Determine the [x, y] coordinate at the center of the cell enclosing the given text.  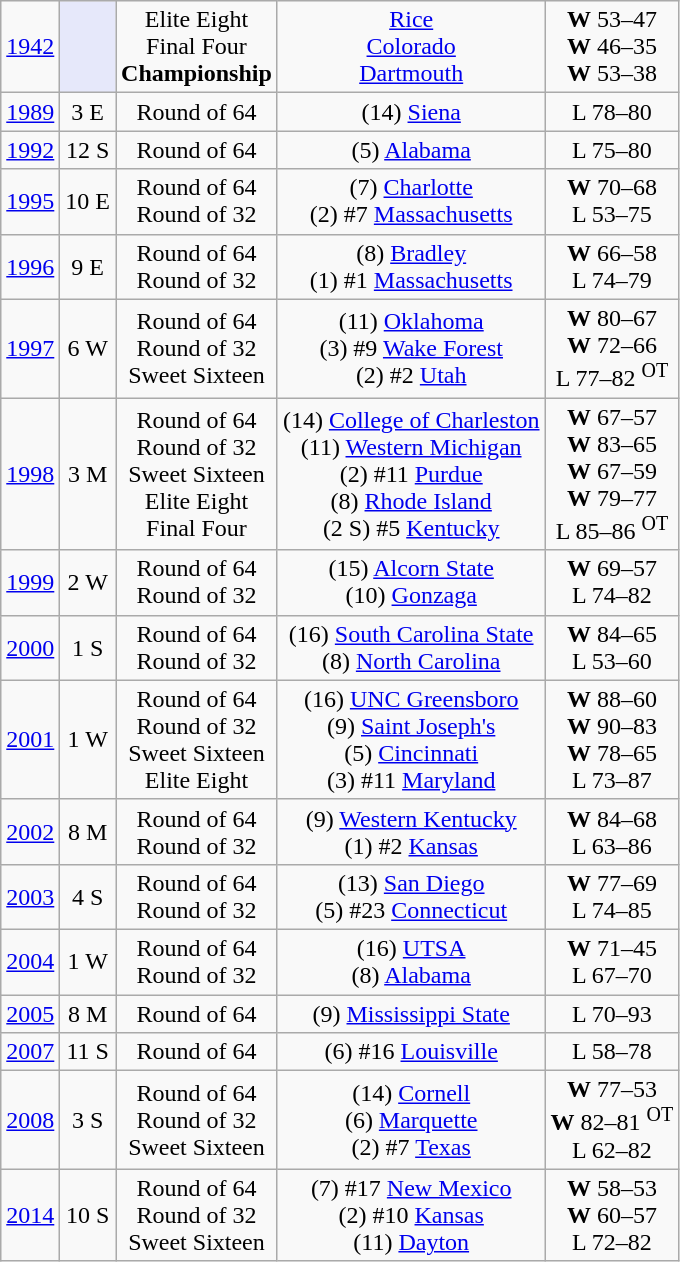
3 M [88, 474]
(6) #16 Louisville [411, 1052]
W 70–68L 53–75 [612, 202]
2 W [88, 582]
1999 [30, 582]
(13) San Diego(5) #23 Connecticut [411, 896]
L 75–80 [612, 150]
(9) Western Kentucky(1) #2 Kansas [411, 832]
(14) Cornell(6) Marquette(2) #7 Texas [411, 1120]
10 S [88, 1215]
(7) #17 New Mexico(2) #10 Kansas(11) Dayton [411, 1215]
W 80–67W 72–66L 77–82 OT [612, 348]
(16) South Carolina State(8) North Carolina [411, 648]
(16) UNC Greensboro(9) Saint Joseph's(5) Cincinnati(3) #11 Maryland [411, 740]
11 S [88, 1052]
(16) UTSA(8) Alabama [411, 962]
9 E [88, 266]
2007 [30, 1052]
3 S [88, 1120]
(8) Bradley(1) #1 Massachusetts [411, 266]
2002 [30, 832]
1992 [30, 150]
2001 [30, 740]
2004 [30, 962]
3 E [88, 112]
4 S [88, 896]
W 84–65L 53–60 [612, 648]
W 84–68L 63–86 [612, 832]
W 77–53W 82–81 OTL 62–82 [612, 1120]
1989 [30, 112]
1997 [30, 348]
1942 [30, 47]
L 78–80 [612, 112]
1998 [30, 474]
L 70–93 [612, 1014]
W 77–69L 74–85 [612, 896]
12 S [88, 150]
W 66–58L 74–79 [612, 266]
RiceColoradoDartmouth [411, 47]
1995 [30, 202]
(14) Siena [411, 112]
(15) Alcorn State(10) Gonzaga [411, 582]
(5) Alabama [411, 150]
(11) Oklahoma(3) #9 Wake Forest(2) #2 Utah [411, 348]
Elite EightFinal FourChampionship [197, 47]
W 58–53W 60–57L 72–82 [612, 1215]
(14) College of Charleston(11) Western Michigan(2) #11 Purdue(8) Rhode Island(2 S) #5 Kentucky [411, 474]
W 71–45L 67–70 [612, 962]
2000 [30, 648]
Round of 64Round of 32Sweet SixteenElite Eight [197, 740]
(7) Charlotte(2) #7 Massachusetts [411, 202]
W 67–57W 83–65W 67–59W 79–77L 85–86 OT [612, 474]
(9) Mississippi State [411, 1014]
2008 [30, 1120]
10 E [88, 202]
Round of 64Round of 32Sweet SixteenElite EightFinal Four [197, 474]
6 W [88, 348]
W 53–47W 46–35W 53–38 [612, 47]
1996 [30, 266]
2003 [30, 896]
L 58–78 [612, 1052]
2014 [30, 1215]
2005 [30, 1014]
1 S [88, 648]
W 88–60W 90–83W 78–65L 73–87 [612, 740]
W 69–57L 74–82 [612, 582]
